Determine the [x, y] coordinate at the center of the cell enclosing the given text.  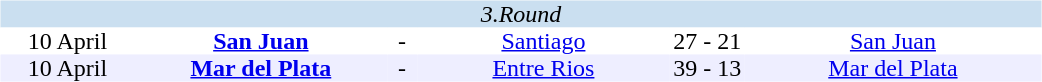
Entre Rios [544, 68]
27 - 21 [707, 42]
39 - 13 [707, 68]
3.Round [520, 14]
Santiago [544, 42]
